Find where the given text appears and provide that cell's center as (x, y) coordinate. 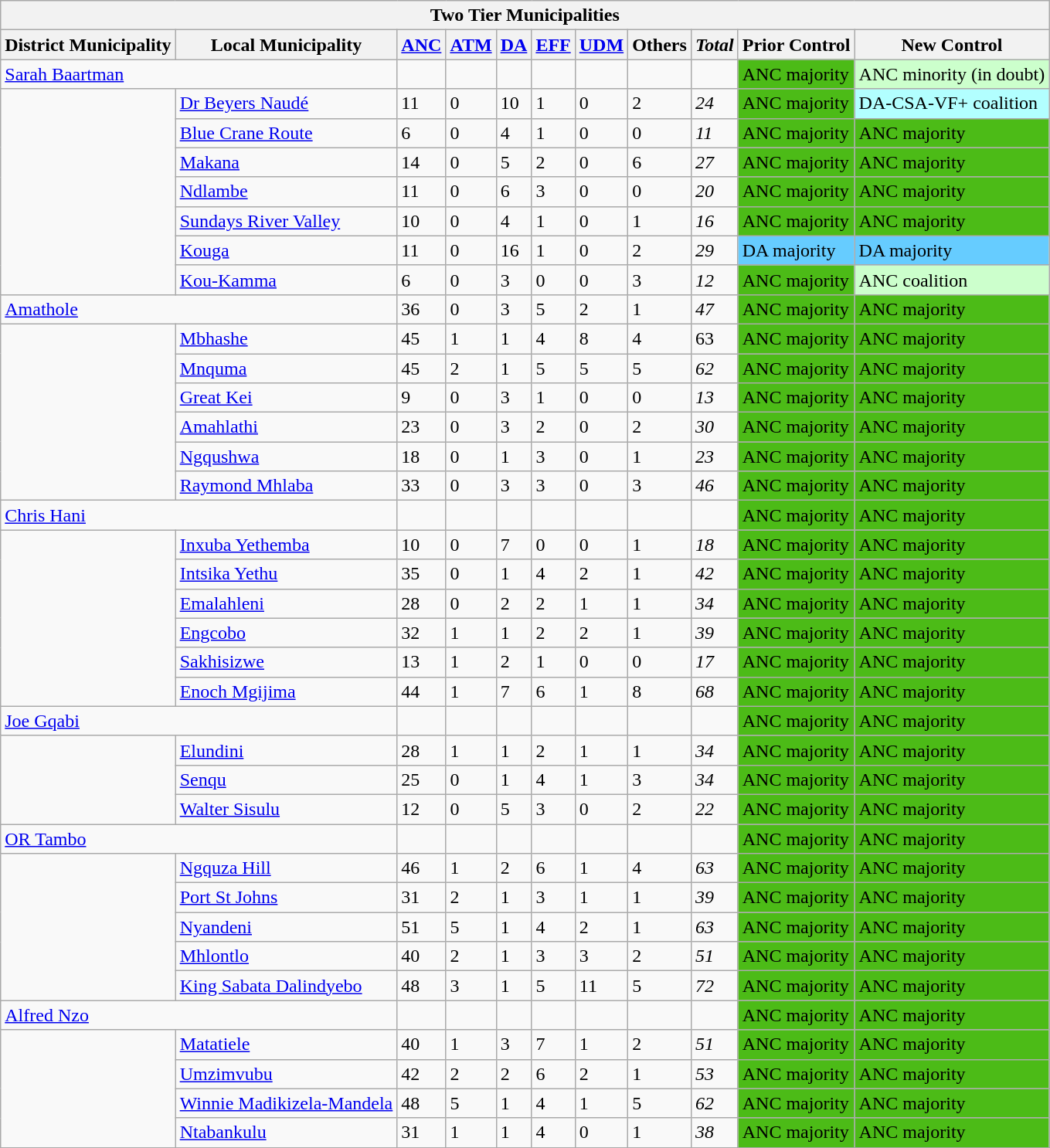
33 (422, 486)
Ndlambe (286, 192)
Nyandeni (286, 927)
DA (514, 45)
Blue Crane Route (286, 133)
Raymond Mhlaba (286, 486)
ANC coalition (952, 280)
Joe Gqabi (199, 721)
68 (714, 691)
Intsika Yethu (286, 574)
30 (714, 427)
Ngqushwa (286, 457)
Chris Hani (199, 515)
New Control (952, 45)
Sundays River Valley (286, 221)
38 (714, 1133)
Mhlontlo (286, 956)
20 (714, 192)
Elundini (286, 750)
Senqu (286, 779)
53 (714, 1074)
District Municipality (88, 45)
Mbhashe (286, 338)
Ngquza Hill (286, 868)
Umzimvubu (286, 1074)
Inxuba Yethemba (286, 545)
Sakhisizwe (286, 662)
Enoch Mgijima (286, 691)
Dr Beyers Naudé (286, 104)
Total (714, 45)
DA-CSA-VF+ coalition (952, 104)
EFF (553, 45)
Great Kei (286, 398)
Matatiele (286, 1044)
ATM (471, 45)
ANC minority (in doubt) (952, 74)
32 (422, 633)
44 (422, 691)
Winnie Madikizela-Mandela (286, 1103)
29 (714, 250)
72 (714, 986)
Local Municipality (286, 45)
22 (714, 809)
UDM (601, 45)
Amathole (199, 309)
24 (714, 104)
OR Tambo (199, 838)
Emalahleni (286, 603)
Makana (286, 162)
35 (422, 574)
Prior Control (796, 45)
Alfred Nzo (199, 1015)
25 (422, 779)
Kou-Kamma (286, 280)
17 (714, 662)
Kouga (286, 250)
Sarah Baartman (199, 74)
Walter Sisulu (286, 809)
Mnquma (286, 369)
27 (714, 162)
Port St Johns (286, 898)
Others (660, 45)
47 (714, 309)
Two Tier Municipalities (525, 15)
Engcobo (286, 633)
36 (422, 309)
King Sabata Dalindyebo (286, 986)
9 (422, 398)
Amahlathi (286, 427)
14 (422, 162)
Ntabankulu (286, 1133)
ANC (422, 45)
